Provide the [X, Y] coordinate of the cell's center where the given text is located.  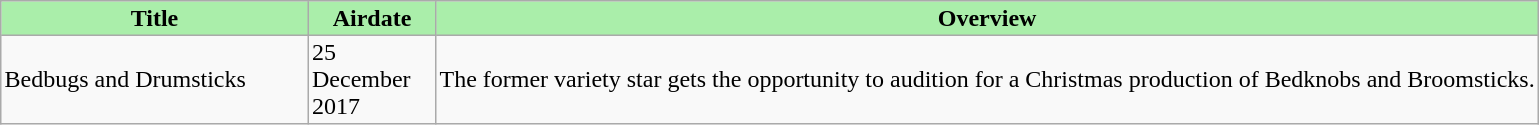
Bedbugs and Drumsticks [155, 79]
The former variety star gets the opportunity to audition for a Christmas production of Bedknobs and Broomsticks. [988, 79]
Title [155, 18]
Overview [988, 18]
25 December 2017 [372, 79]
Airdate [372, 18]
